Find where the given text appears and provide that cell's center as (X, Y) coordinate. 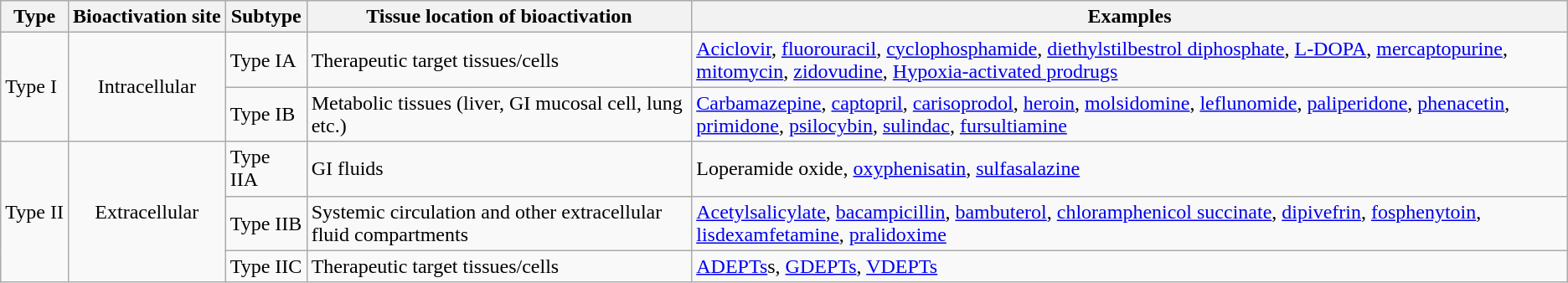
Bioactivation site (147, 17)
Metabolic tissues (liver, GI mucosal cell, lung etc.) (499, 114)
Subtype (266, 17)
Type IIA (266, 169)
ADEPTss, GDEPTs, VDEPTs (1130, 266)
Type IB (266, 114)
Type (35, 17)
Aciclovir, fluorouracil, cyclophosphamide, diethylstilbestrol diphosphate, L-DOPA, mercaptopurine, mitomycin, zidovudine, Hypoxia-activated prodrugs (1130, 60)
Extracellular (147, 212)
Type IIB (266, 223)
Carbamazepine, captopril, carisoprodol, heroin, molsidomine, leflunomide, paliperidone, phenacetin, primidone, psilocybin, sulindac, fursultiamine (1130, 114)
Tissue location of bioactivation (499, 17)
Type II (35, 212)
Type I (35, 87)
Type IA (266, 60)
Loperamide oxide, oxyphenisatin, sulfasalazine (1130, 169)
Intracellular (147, 87)
GI fluids (499, 169)
Acetylsalicylate, bacampicillin, bambuterol, chloramphenicol succinate, dipivefrin, fosphenytoin, lisdexamfetamine, pralidoxime (1130, 223)
Systemic circulation and other extracellular fluid compartments (499, 223)
Examples (1130, 17)
Type IIC (266, 266)
